For the text-containing cell, return its midpoint in [X, Y] coordinate format. 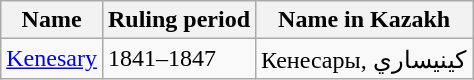
1841–1847 [178, 59]
Name [52, 20]
Name in Kazakh [364, 20]
Kenesary [52, 59]
Кенесары, كينيساري [364, 59]
Ruling period [178, 20]
